Determine the (x, y) coordinate at the center of the cell enclosing the given text.  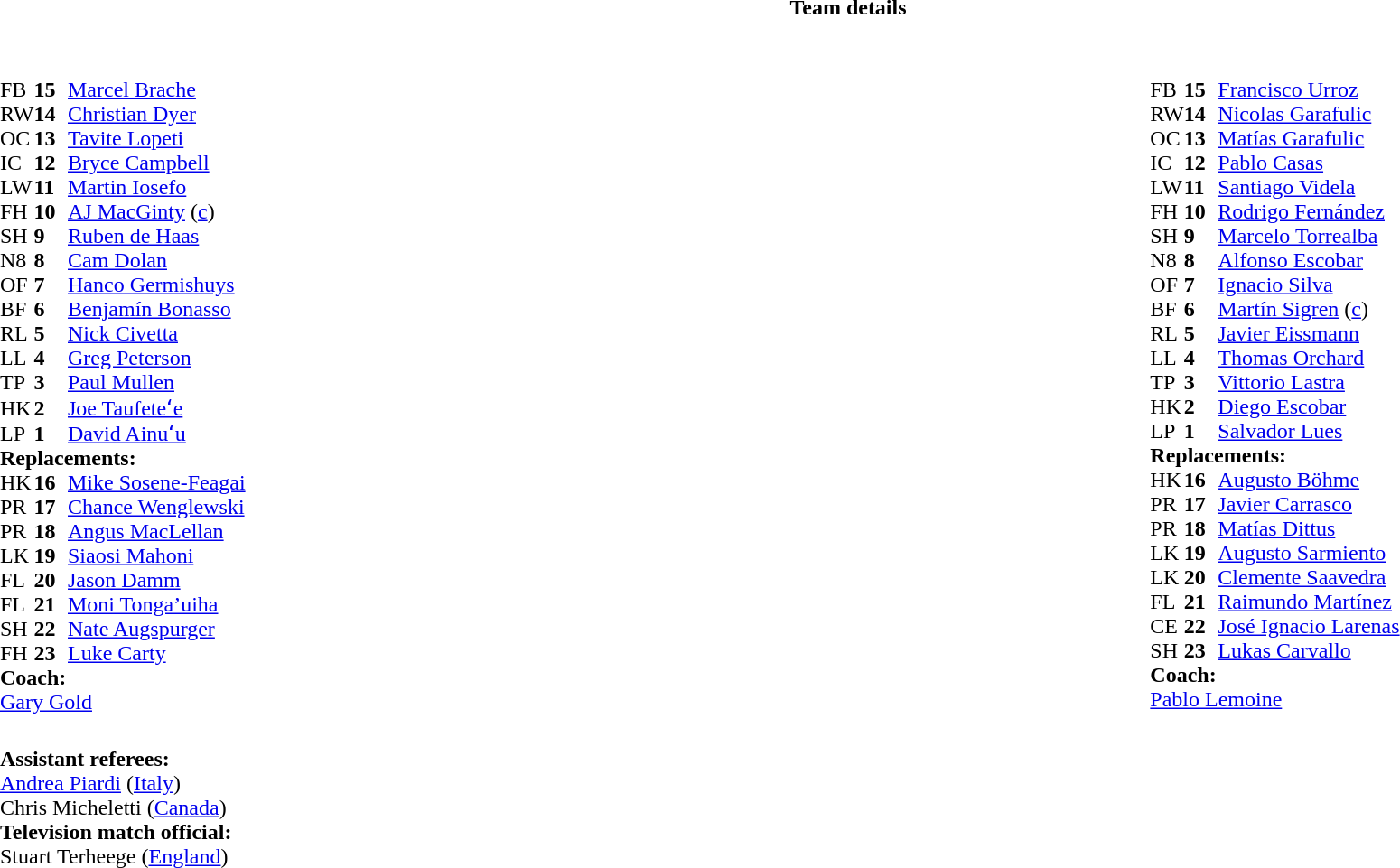
Thomas Orchard (1308, 358)
Cam Dolan (157, 260)
Francisco Urroz (1308, 90)
Ruben de Haas (157, 237)
Pablo Casas (1308, 163)
Chance Wenglewski (157, 508)
Greg Peterson (157, 358)
Pablo Lemoine (1274, 699)
José Ignacio Larenas (1308, 627)
Matías Garafulic (1308, 139)
Angus MacLellan (157, 531)
Augusto Böhme (1308, 481)
Bryce Campbell (157, 163)
Raimundo Martínez (1308, 602)
Diego Escobar (1308, 406)
Javier Eissmann (1308, 334)
Matías Dittus (1308, 529)
Vittorio Lastra (1308, 383)
Moni Tonga’uiha (157, 605)
Rodrigo Fernández (1308, 211)
Martin Iosefo (157, 188)
CE (1167, 627)
Paul Mullen (157, 383)
Christian Dyer (157, 114)
Ignacio Silva (1308, 285)
AJ MacGinty (c) (157, 211)
Nicolas Garafulic (1308, 114)
Augusto Sarmiento (1308, 553)
Clemente Saavedra (1308, 578)
Mike Sosene-Feagai (157, 482)
Nick Civetta (157, 334)
Santiago Videla (1308, 188)
Marcelo Torrealba (1308, 237)
Luke Carty (157, 654)
Jason Damm (157, 580)
Siaosi Mahoni (157, 556)
Joe Taufeteʻe (157, 407)
Lukas Carvallo (1308, 650)
Martín Sigren (c) (1308, 309)
David Ainuʻu (157, 434)
Javier Carrasco (1308, 504)
Alfonso Escobar (1308, 260)
Tavite Lopeti (157, 139)
Benjamín Bonasso (157, 309)
Gary Gold (123, 703)
Marcel Brache (157, 90)
Salvador Lues (1308, 432)
Nate Augspurger (157, 629)
Hanco Germishuys (157, 285)
